For the text-containing cell, return its midpoint in [x, y] coordinate format. 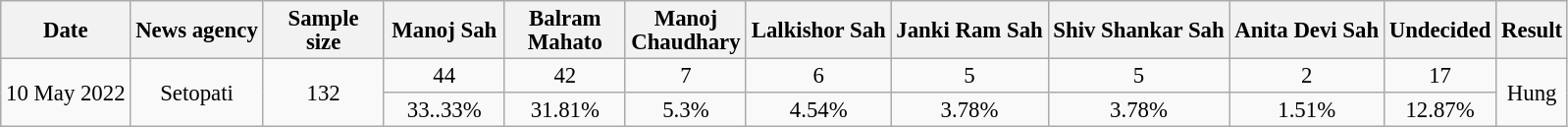
Balram Mahato [565, 30]
Hung [1533, 93]
132 [324, 93]
Manoj Chaudhary [685, 30]
6 [818, 77]
31.81% [565, 110]
Anita Devi Sah [1307, 30]
News agency [196, 30]
Manoj Sah [444, 30]
44 [444, 77]
42 [565, 77]
Janki Ram Sah [969, 30]
2 [1307, 77]
12.87% [1439, 110]
10 May 2022 [66, 93]
Setopati [196, 93]
33..33% [444, 110]
Sample size [324, 30]
17 [1439, 77]
Shiv Shankar Sah [1138, 30]
1.51% [1307, 110]
Result [1533, 30]
Undecided [1439, 30]
7 [685, 77]
5.3% [685, 110]
Date [66, 30]
4.54% [818, 110]
Lalkishor Sah [818, 30]
